Extract the (X, Y) coordinate from the center of the cell holding the provided text.  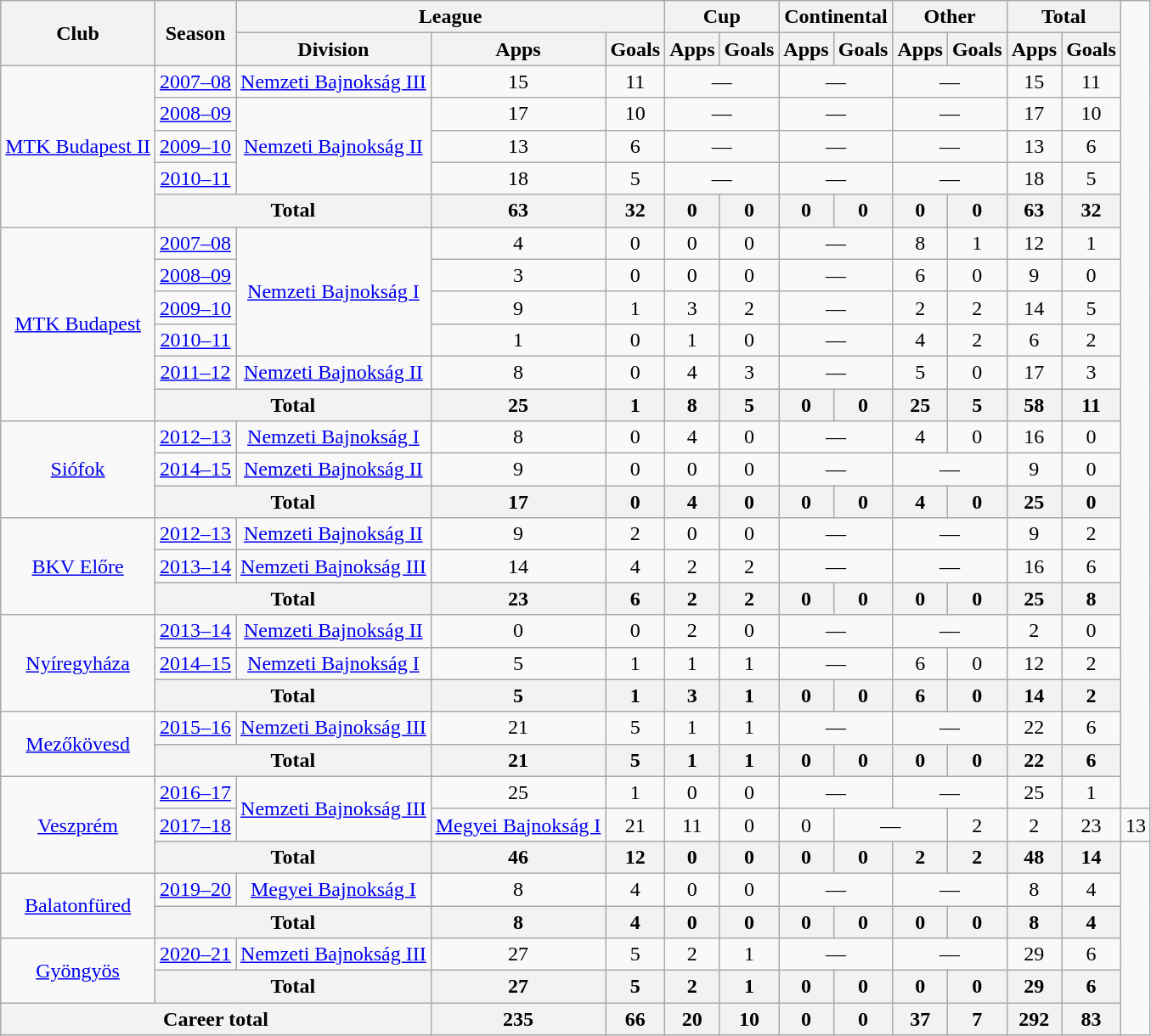
Gyöngyös (78, 971)
2016–17 (195, 792)
48 (1034, 857)
66 (635, 1019)
Balatonfüred (78, 905)
2017–18 (195, 825)
2019–20 (195, 889)
Division (334, 49)
2015–16 (195, 728)
Cup (722, 17)
Veszprém (78, 825)
2020–21 (195, 954)
235 (518, 1019)
MTK Budapest II (78, 146)
58 (1034, 405)
Siófok (78, 470)
MTK Budapest (78, 324)
7 (977, 1019)
BKV Előre (78, 566)
2011–12 (195, 372)
Other (950, 17)
46 (518, 857)
League (450, 17)
83 (1092, 1019)
37 (920, 1019)
Nyíregyháza (78, 663)
292 (1034, 1019)
Season (195, 33)
20 (692, 1019)
Continental (836, 17)
Club (78, 33)
Career total (216, 1019)
Mezőkövesd (78, 744)
